Determine the [X, Y] coordinate at the center of the cell enclosing the given text.  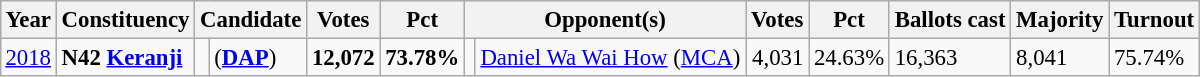
Daniel Wa Wai How (MCA) [610, 57]
16,363 [950, 57]
73.78% [422, 57]
Year [28, 20]
Ballots cast [950, 20]
Turnout [1154, 20]
Constituency [125, 20]
Candidate [251, 20]
24.63% [850, 57]
Opponent(s) [604, 20]
8,041 [1060, 57]
2018 [28, 57]
(DAP) [258, 57]
4,031 [778, 57]
75.74% [1154, 57]
12,072 [344, 57]
N42 Keranji [125, 57]
Majority [1060, 20]
